Capture the cell that displays the provided text and extract its [X, Y] central coordinate. 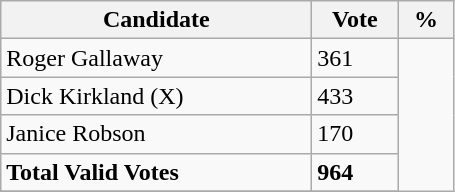
Roger Gallaway [156, 58]
Candidate [156, 20]
361 [355, 58]
433 [355, 96]
964 [355, 172]
Total Valid Votes [156, 172]
170 [355, 134]
Vote [355, 20]
Janice Robson [156, 134]
Dick Kirkland (X) [156, 96]
% [426, 20]
